Output the [X, Y] coordinate of the center of the cell containing the given text.  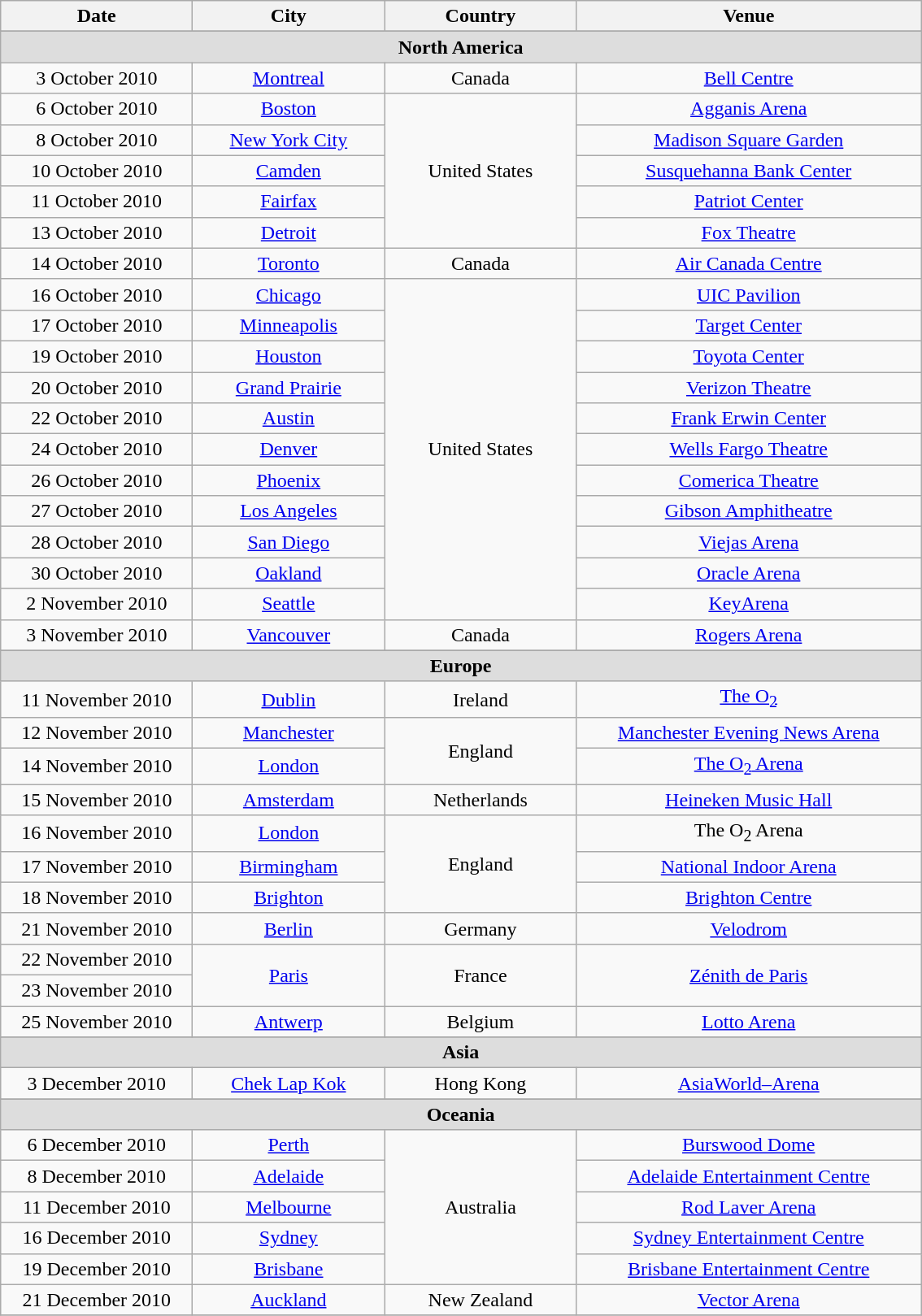
14 November 2010 [97, 767]
KeyArena [749, 604]
16 October 2010 [97, 294]
Vancouver [289, 635]
San Diego [289, 542]
Europe [461, 666]
21 December 2010 [97, 1300]
26 October 2010 [97, 480]
Brighton Centre [749, 897]
The O2 [749, 699]
Rod Laver Arena [749, 1207]
28 October 2010 [97, 542]
Patriot Center [749, 202]
Houston [289, 356]
21 November 2010 [97, 928]
Adelaide Entertainment Centre [749, 1176]
Berlin [289, 928]
Burswood Dome [749, 1145]
New Zealand [481, 1300]
19 October 2010 [97, 356]
16 December 2010 [97, 1238]
Country [481, 16]
Chek Lap Kok [289, 1084]
Antwerp [289, 1022]
8 October 2010 [97, 140]
Amsterdam [289, 800]
Adelaide [289, 1176]
Montreal [289, 78]
Agganis Arena [749, 109]
Belgium [481, 1022]
2 November 2010 [97, 604]
Heineken Music Hall [749, 800]
8 December 2010 [97, 1176]
12 November 2010 [97, 732]
Auckland [289, 1300]
17 November 2010 [97, 866]
18 November 2010 [97, 897]
Perth [289, 1145]
20 October 2010 [97, 388]
Oakland [289, 573]
Bell Centre [749, 78]
6 December 2010 [97, 1145]
23 November 2010 [97, 991]
15 November 2010 [97, 800]
Vector Arena [749, 1300]
Netherlands [481, 800]
Velodrom [749, 928]
11 October 2010 [97, 202]
Brighton [289, 897]
Comerica Theatre [749, 480]
Manchester [289, 732]
National Indoor Arena [749, 866]
Fox Theatre [749, 232]
Target Center [749, 325]
Minneapolis [289, 325]
Australia [481, 1207]
Melbourne [289, 1207]
UIC Pavilion [749, 294]
Los Angeles [289, 511]
Detroit [289, 232]
France [481, 975]
Oracle Arena [749, 573]
Austin [289, 419]
25 November 2010 [97, 1022]
30 October 2010 [97, 573]
6 October 2010 [97, 109]
Germany [481, 928]
Air Canada Centre [749, 263]
3 October 2010 [97, 78]
Venue [749, 16]
Zénith de Paris [749, 975]
Seattle [289, 604]
Toronto [289, 263]
Chicago [289, 294]
Madison Square Garden [749, 140]
Rogers Arena [749, 635]
Sydney Entertainment Centre [749, 1238]
Denver [289, 450]
Viejas Arena [749, 542]
24 October 2010 [97, 450]
Boston [289, 109]
Birmingham [289, 866]
New York City [289, 140]
Paris [289, 975]
27 October 2010 [97, 511]
14 October 2010 [97, 263]
22 November 2010 [97, 959]
Sydney [289, 1238]
Fairfax [289, 202]
Asia [461, 1053]
Oceania [461, 1114]
Gibson Amphitheatre [749, 511]
16 November 2010 [97, 833]
19 December 2010 [97, 1269]
Brisbane Entertainment Centre [749, 1269]
17 October 2010 [97, 325]
Phoenix [289, 480]
3 December 2010 [97, 1084]
Camden [289, 171]
Susquehanna Bank Center [749, 171]
Manchester Evening News Arena [749, 732]
Ireland [481, 699]
AsiaWorld–Arena [749, 1084]
City [289, 16]
Wells Fargo Theatre [749, 450]
Dublin [289, 699]
22 October 2010 [97, 419]
11 December 2010 [97, 1207]
13 October 2010 [97, 232]
Brisbane [289, 1269]
10 October 2010 [97, 171]
Lotto Arena [749, 1022]
Frank Erwin Center [749, 419]
Hong Kong [481, 1084]
Verizon Theatre [749, 388]
11 November 2010 [97, 699]
Grand Prairie [289, 388]
North America [461, 47]
Toyota Center [749, 356]
Date [97, 16]
3 November 2010 [97, 635]
